For the text-containing cell, return its midpoint in (x, y) coordinate format. 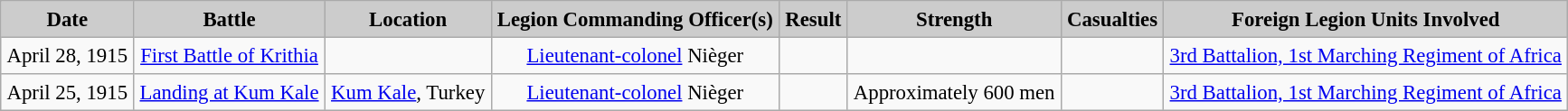
Strength (954, 19)
Landing at Kum Kale (230, 92)
Kum Kale, Turkey (408, 92)
Legion Commanding Officer(s) (635, 19)
Date (67, 19)
First Battle of Krithia (230, 55)
Casualties (1112, 19)
Result (814, 19)
Location (408, 19)
Foreign Legion Units Involved (1365, 19)
April 25, 1915 (67, 92)
Battle (230, 19)
Approximately 600 men (954, 92)
April 28, 1915 (67, 55)
